Return the [X, Y] coordinate for the center point of the cell that contains the specified text.  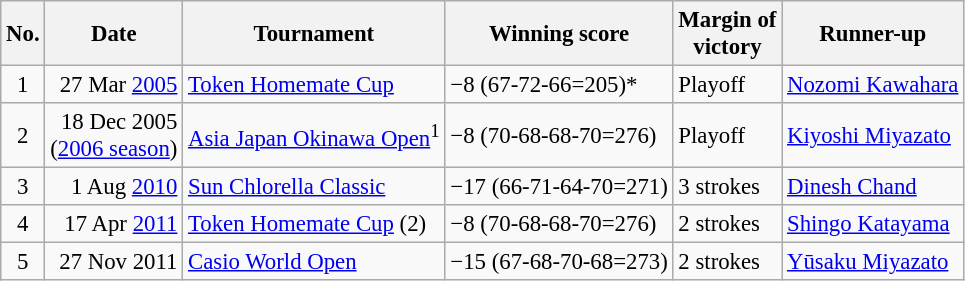
Token Homemate Cup [314, 85]
1 Aug 2010 [114, 187]
1 [23, 85]
Sun Chlorella Classic [314, 187]
3 [23, 187]
−17 (66-71-64-70=271) [559, 187]
27 Nov 2011 [114, 262]
27 Mar 2005 [114, 85]
Shingo Katayama [873, 224]
5 [23, 262]
No. [23, 34]
2 [23, 136]
3 strokes [728, 187]
Asia Japan Okinawa Open1 [314, 136]
Yūsaku Miyazato [873, 262]
Runner-up [873, 34]
Date [114, 34]
Casio World Open [314, 262]
4 [23, 224]
Winning score [559, 34]
17 Apr 2011 [114, 224]
Tournament [314, 34]
−8 (67-72-66=205)* [559, 85]
Nozomi Kawahara [873, 85]
Kiyoshi Miyazato [873, 136]
Token Homemate Cup (2) [314, 224]
Dinesh Chand [873, 187]
18 Dec 2005(2006 season) [114, 136]
−15 (67-68-70-68=273) [559, 262]
Margin ofvictory [728, 34]
